Return (x, y) of the center of cell containing provided text 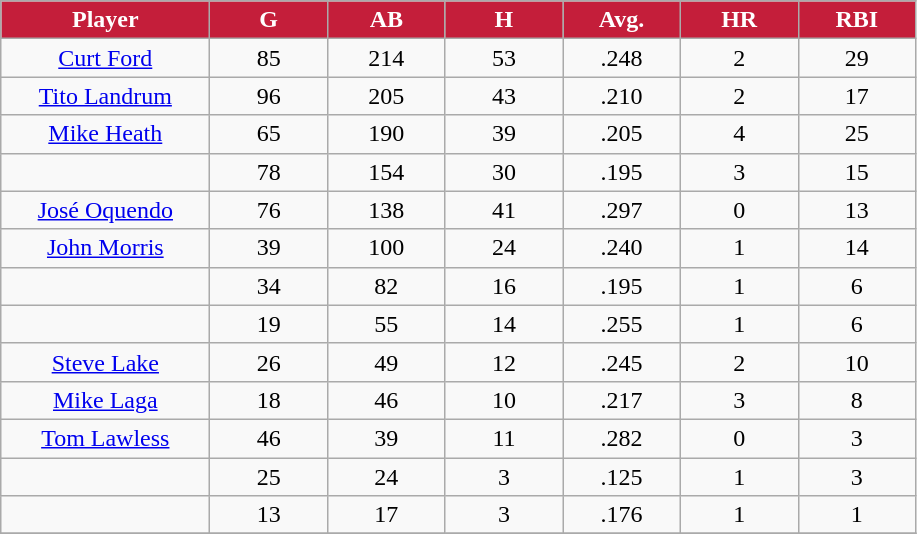
138 (386, 210)
96 (269, 96)
65 (269, 134)
19 (269, 324)
55 (386, 324)
.217 (622, 400)
AB (386, 20)
G (269, 20)
18 (269, 400)
214 (386, 58)
78 (269, 172)
12 (504, 362)
.176 (622, 515)
26 (269, 362)
Mike Heath (106, 134)
85 (269, 58)
.248 (622, 58)
John Morris (106, 248)
15 (857, 172)
82 (386, 286)
100 (386, 248)
HR (739, 20)
16 (504, 286)
.255 (622, 324)
34 (269, 286)
190 (386, 134)
8 (857, 400)
Tom Lawless (106, 438)
53 (504, 58)
.240 (622, 248)
.245 (622, 362)
29 (857, 58)
4 (739, 134)
.205 (622, 134)
.297 (622, 210)
.282 (622, 438)
Avg. (622, 20)
76 (269, 210)
José Oquendo (106, 210)
Tito Landrum (106, 96)
Steve Lake (106, 362)
49 (386, 362)
Player (106, 20)
H (504, 20)
Mike Laga (106, 400)
.210 (622, 96)
41 (504, 210)
43 (504, 96)
Curt Ford (106, 58)
11 (504, 438)
154 (386, 172)
RBI (857, 20)
.125 (622, 477)
205 (386, 96)
30 (504, 172)
